Capture the cell that displays the provided text and extract its (x, y) central coordinate. 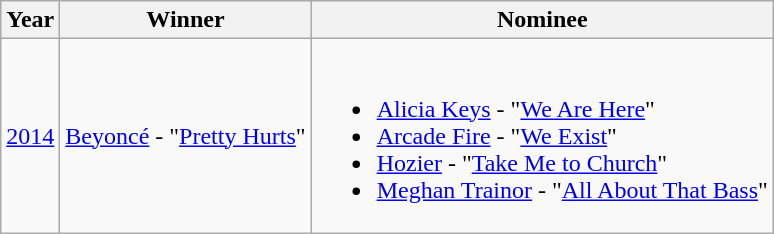
Beyoncé - "Pretty Hurts" (186, 136)
Winner (186, 20)
2014 (30, 136)
Year (30, 20)
Alicia Keys - "We Are Here"Arcade Fire - "We Exist"Hozier - "Take Me to Church"Meghan Trainor - "All About That Bass" (542, 136)
Nominee (542, 20)
